Scan for the cell matching the given text and deliver its [x, y] coordinate at center. 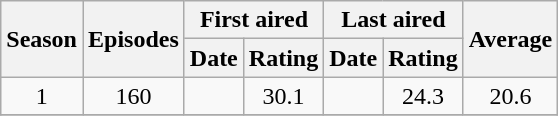
20.6 [510, 96]
Last aired [394, 20]
Average [510, 39]
24.3 [423, 96]
First aired [254, 20]
1 [42, 96]
Episodes [133, 39]
160 [133, 96]
Season [42, 39]
30.1 [283, 96]
